Determine the [x, y] coordinate at the center of the cell enclosing the given text.  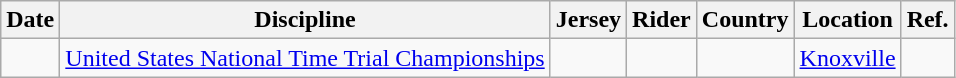
Country [745, 20]
United States National Time Trial Championships [305, 58]
Ref. [928, 20]
Location [848, 20]
Knoxville [848, 58]
Jersey [588, 20]
Date [30, 20]
Rider [662, 20]
Discipline [305, 20]
